Return the (X, Y) coordinate for the center point of the cell that contains the specified text.  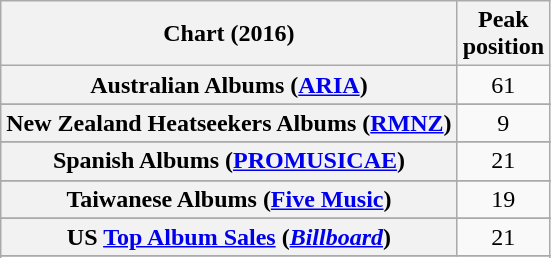
61 (503, 85)
US Top Album Sales (Billboard) (229, 237)
Peak position (503, 34)
Australian Albums (ARIA) (229, 85)
New Zealand Heatseekers Albums (RMNZ) (229, 123)
Chart (2016) (229, 34)
Spanish Albums (PROMUSICAE) (229, 161)
Taiwanese Albums (Five Music) (229, 199)
19 (503, 199)
9 (503, 123)
